For the text-containing cell, return its midpoint in (x, y) coordinate format. 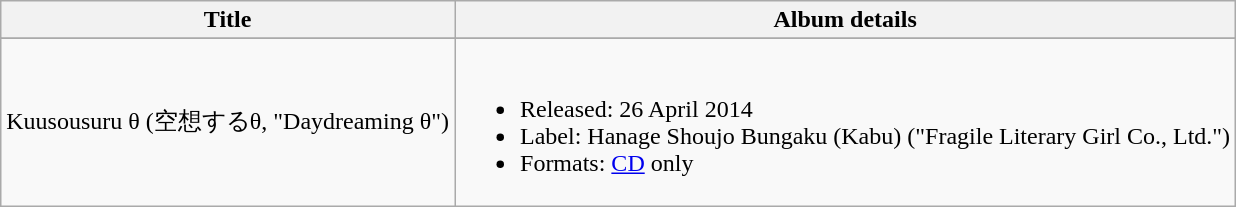
Kuusousuru θ (空想するθ, "Daydreaming θ") (228, 122)
Album details (844, 20)
Title (228, 20)
Released: 26 April 2014Label: Hanage Shoujo Bungaku (Kabu) ("Fragile Literary Girl Co., Ltd.")Formats: CD only (844, 122)
